From the cell containing the given text, extract its center point as (X, Y) coordinate. 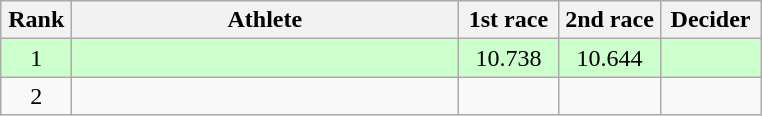
10.644 (610, 58)
1st race (508, 20)
10.738 (508, 58)
Rank (36, 20)
Athlete (265, 20)
2 (36, 96)
2nd race (610, 20)
Decider (710, 20)
1 (36, 58)
